From the cell containing the given text, extract its center point as [x, y] coordinate. 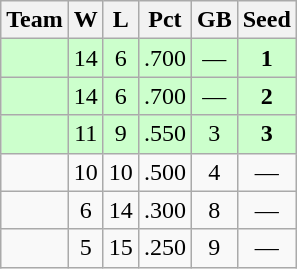
8 [214, 210]
5 [86, 248]
4 [214, 172]
11 [86, 134]
Seed [266, 20]
.500 [164, 172]
GB [214, 20]
.250 [164, 248]
Pct [164, 20]
2 [266, 96]
W [86, 20]
L [120, 20]
.550 [164, 134]
15 [120, 248]
.300 [164, 210]
Team [35, 20]
1 [266, 58]
